Search for the cell housing the specified text and yield its (x, y) center coordinate. 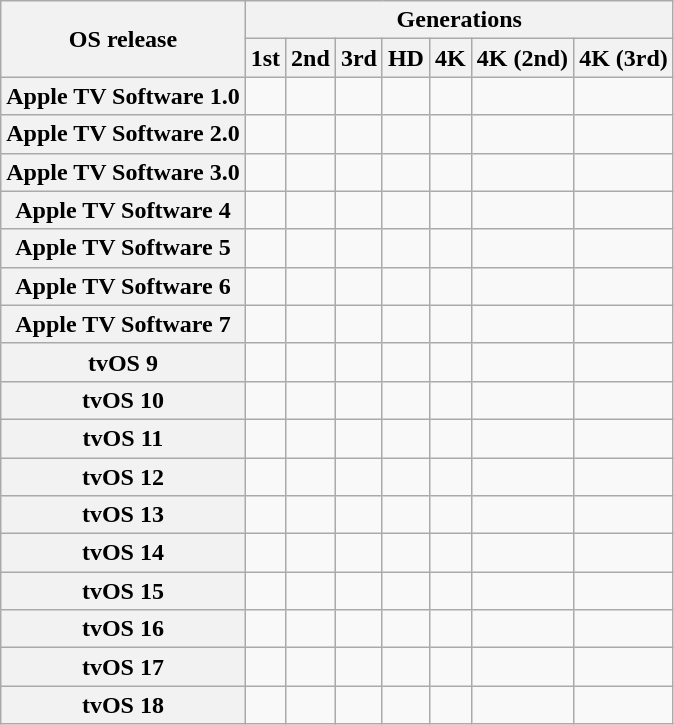
1st (265, 58)
4K (2nd) (522, 58)
tvOS 9 (123, 362)
HD (406, 58)
Apple TV Software 1.0 (123, 96)
tvOS 18 (123, 705)
Apple TV Software 5 (123, 248)
tvOS 14 (123, 553)
tvOS 10 (123, 400)
Apple TV Software 3.0 (123, 172)
tvOS 12 (123, 477)
Apple TV Software 4 (123, 210)
tvOS 13 (123, 515)
OS release (123, 39)
Apple TV Software 7 (123, 324)
2nd (311, 58)
4K (3rd) (624, 58)
Apple TV Software 6 (123, 286)
tvOS 17 (123, 667)
4K (450, 58)
3rd (358, 58)
tvOS 16 (123, 629)
Generations (459, 20)
Apple TV Software 2.0 (123, 134)
tvOS 11 (123, 438)
tvOS 15 (123, 591)
